From the cell containing the given text, extract its center point as (x, y) coordinate. 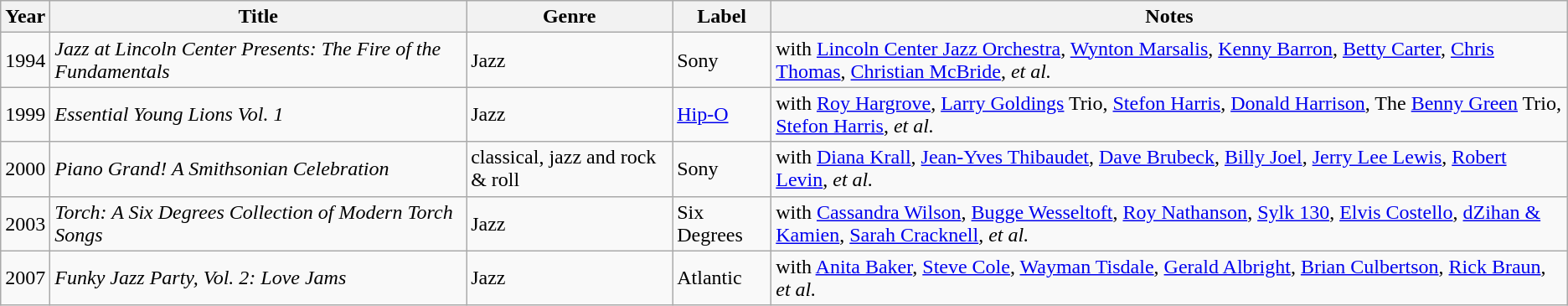
with Diana Krall, Jean-Yves Thibaudet, Dave Brubeck, Billy Joel, Jerry Lee Lewis, Robert Levin, et al. (1169, 169)
1994 (25, 60)
Jazz at Lincoln Center Presents: The Fire of the Fundamentals (258, 60)
Atlantic (722, 278)
Funky Jazz Party, Vol. 2: Love Jams (258, 278)
classical, jazz and rock & roll (570, 169)
Notes (1169, 17)
Label (722, 17)
with Cassandra Wilson, Bugge Wesseltoft, Roy Nathanson, Sylk 130, Elvis Costello, dZihan & Kamien, Sarah Cracknell, et al. (1169, 223)
Genre (570, 17)
Year (25, 17)
Hip-O (722, 114)
1999 (25, 114)
2000 (25, 169)
with Anita Baker, Steve Cole, Wayman Tisdale, Gerald Albright, Brian Culbertson, Rick Braun, et al. (1169, 278)
Piano Grand! A Smithsonian Celebration (258, 169)
Six Degrees (722, 223)
Title (258, 17)
Essential Young Lions Vol. 1 (258, 114)
2007 (25, 278)
2003 (25, 223)
with Lincoln Center Jazz Orchestra, Wynton Marsalis, Kenny Barron, Betty Carter, Chris Thomas, Christian McBride, et al. (1169, 60)
Torch: A Six Degrees Collection of Modern Torch Songs (258, 223)
with Roy Hargrove, Larry Goldings Trio, Stefon Harris, Donald Harrison, The Benny Green Trio, Stefon Harris, et al. (1169, 114)
